Scan for the cell matching the given text and deliver its [x, y] coordinate at center. 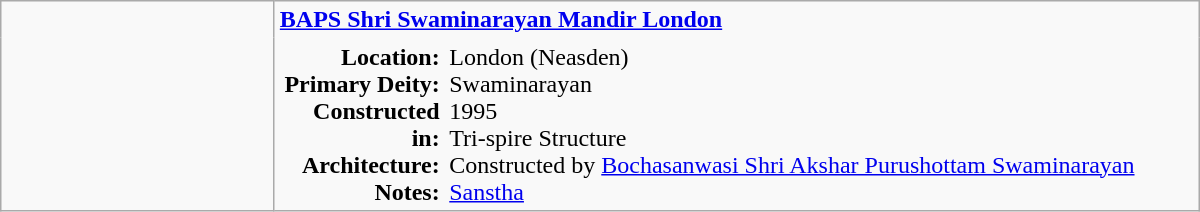
BAPS Shri Swaminarayan Mandir London [736, 20]
Location:Primary Deity:Constructed in:Architecture:Notes: [359, 124]
London (Neasden) Swaminarayan 1995 Tri-spire Structure Constructed by Bochasanwasi Shri Akshar Purushottam Swaminarayan Sanstha [822, 124]
